Output the [X, Y] coordinate of the center of the cell containing the given text.  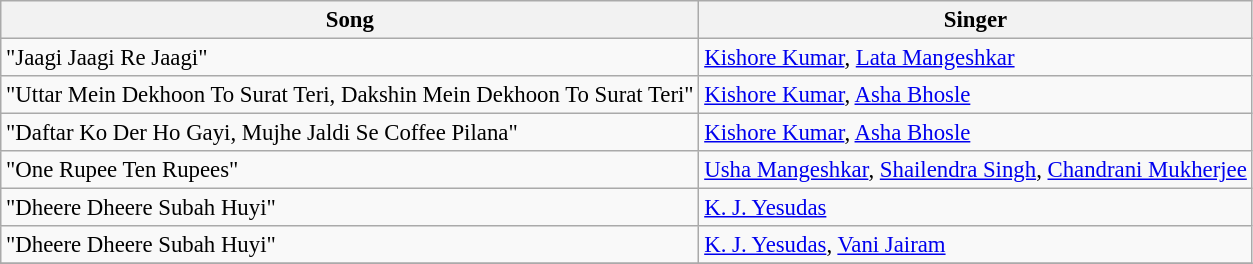
"Daftar Ko Der Ho Gayi, Mujhe Jaldi Se Coffee Pilana" [350, 133]
K. J. Yesudas, Vani Jairam [976, 245]
K. J. Yesudas [976, 208]
Kishore Kumar, Lata Mangeshkar [976, 58]
"One Rupee Ten Rupees" [350, 170]
Singer [976, 20]
Usha Mangeshkar, Shailendra Singh, Chandrani Mukherjee [976, 170]
"Uttar Mein Dekhoon To Surat Teri, Dakshin Mein Dekhoon To Surat Teri" [350, 95]
Song [350, 20]
"Jaagi Jaagi Re Jaagi" [350, 58]
